Capture the cell that displays the provided text and extract its (X, Y) central coordinate. 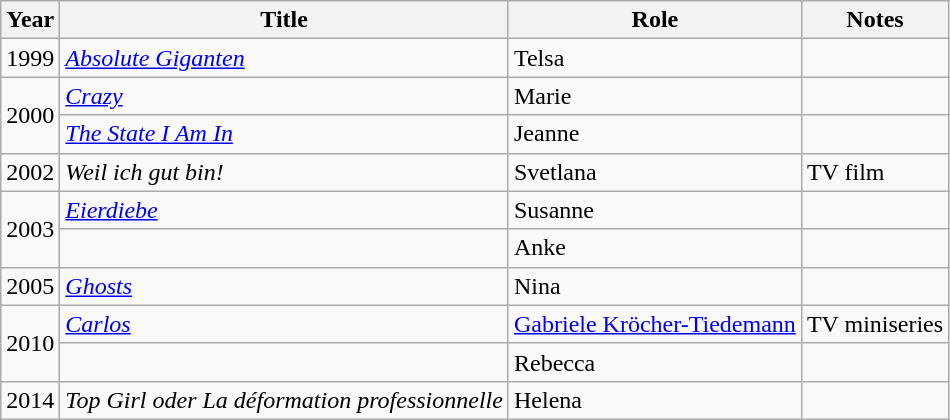
Top Girl oder La déformation professionnelle (284, 400)
Absolute Giganten (284, 58)
Marie (654, 96)
Crazy (284, 96)
Notes (874, 20)
Rebecca (654, 362)
Carlos (284, 324)
Title (284, 20)
Year (30, 20)
2002 (30, 172)
Gabriele Kröcher-Tiedemann (654, 324)
Anke (654, 248)
1999 (30, 58)
2000 (30, 115)
2014 (30, 400)
TV miniseries (874, 324)
2010 (30, 343)
2005 (30, 286)
Eierdiebe (284, 210)
Telsa (654, 58)
The State I Am In (284, 134)
Helena (654, 400)
Nina (654, 286)
Susanne (654, 210)
2003 (30, 229)
Weil ich gut bin! (284, 172)
Ghosts (284, 286)
Svetlana (654, 172)
TV film (874, 172)
Role (654, 20)
Jeanne (654, 134)
